Identify which cell holds the provided text, then report its (X, Y) central coordinate. 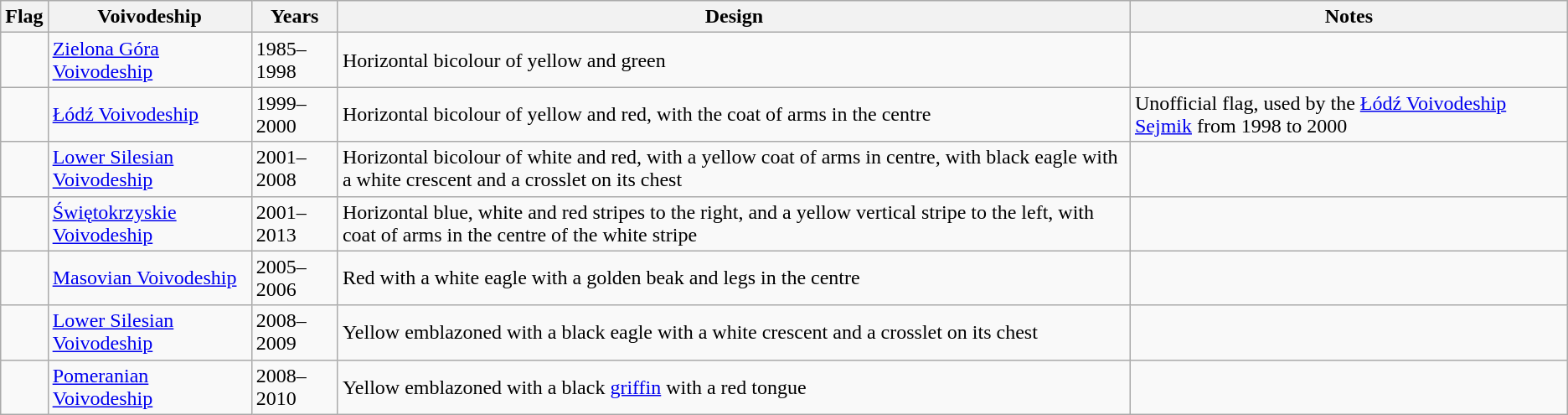
Pomeranian Voivodeship (149, 387)
Yellow emblazoned with a black eagle with a white crescent and a crosslet on its chest (734, 332)
Unofficial flag, used by the Łódź Voivodeship Sejmik from 1998 to 2000 (1349, 114)
1999–2000 (295, 114)
Horizontal bicolour of yellow and green (734, 60)
2008–2009 (295, 332)
Horizontal blue, white and red stripes to the right, and a yellow vertical stripe to the left, with coat of arms in the centre of the white stripe (734, 223)
Years (295, 17)
Horizontal bicolour of white and red, with a yellow coat of arms in centre, with black eagle with a white crescent and a crosslet on its chest (734, 169)
2008–2010 (295, 387)
Red with a white eagle with a golden beak and legs in the centre (734, 278)
2005–2006 (295, 278)
Świętokrzyskie Voivodeship (149, 223)
Łódź Voivodeship (149, 114)
Horizontal bicolour of yellow and red, with the coat of arms in the centre (734, 114)
1985–1998 (295, 60)
Design (734, 17)
Flag (24, 17)
2001–2013 (295, 223)
Zielona Góra Voivodeship (149, 60)
2001–2008 (295, 169)
Yellow emblazoned with a black griffin with a red tongue (734, 387)
Masovian Voivodeship (149, 278)
Voivodeship (149, 17)
Notes (1349, 17)
